Extract the [X, Y] coordinate from the center of the cell holding the provided text.  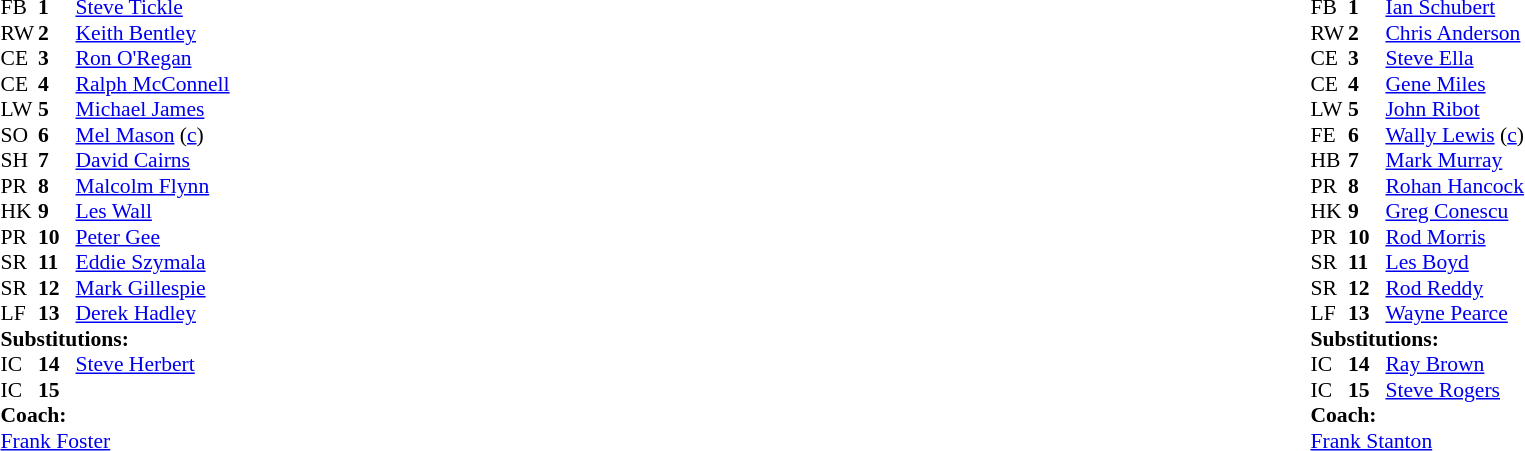
Chris Anderson [1454, 33]
Les Boyd [1454, 263]
Keith Bentley [153, 33]
SH [19, 161]
Gene Miles [1454, 84]
HB [1329, 161]
Ray Brown [1454, 365]
Derek Hadley [153, 313]
Mark Murray [1454, 161]
FE [1329, 135]
Wally Lewis (c) [1454, 135]
John Ribot [1454, 109]
Mark Gillespie [153, 288]
David Cairns [153, 161]
SO [19, 135]
Steve Ella [1454, 59]
Peter Gee [153, 237]
Rod Reddy [1454, 288]
Malcolm Flynn [153, 186]
Eddie Szymala [153, 263]
Greg Conescu [1454, 211]
Rohan Hancock [1454, 186]
Steve Rogers [1454, 390]
Michael James [153, 109]
Ralph McConnell [153, 84]
Mel Mason (c) [153, 135]
Rod Morris [1454, 237]
Les Wall [153, 211]
Wayne Pearce [1454, 313]
Steve Herbert [153, 365]
Ron O'Regan [153, 59]
